Find where the given text appears and provide that cell's center as [X, Y] coordinate. 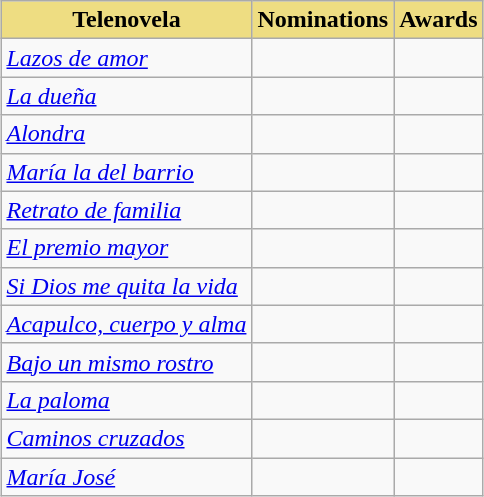
Lazos de amor [126, 58]
La dueña [126, 96]
Retrato de familia [126, 210]
María la del barrio [126, 172]
Bajo un mismo rostro [126, 362]
Caminos cruzados [126, 438]
El premio mayor [126, 248]
María José [126, 477]
Nominations [323, 20]
Telenovela [126, 20]
Alondra [126, 134]
La paloma [126, 400]
Awards [438, 20]
Acapulco, cuerpo y alma [126, 324]
Si Dios me quita la vida [126, 286]
